Detect which cell encompasses the target text, then output its [X, Y] center coordinate. 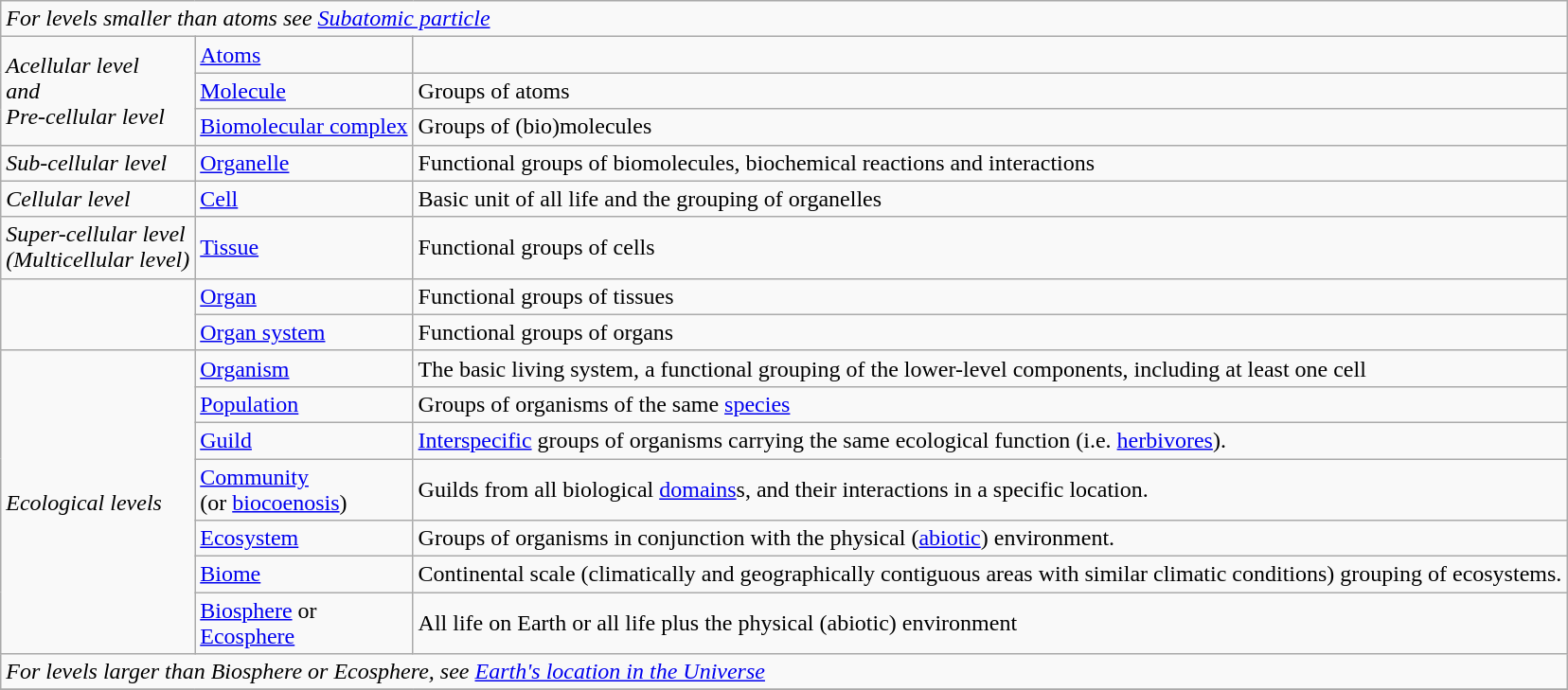
For levels smaller than atoms see Subatomic particle [784, 19]
Guilds from all biological domainss, and their interactions in a specific location. [990, 488]
The basic living system, a functional grouping of the lower-level components, including at least one cell [990, 368]
Functional groups of tissues [990, 296]
Tissue [304, 248]
Cell [304, 199]
Community (or biocoenosis) [304, 488]
Groups of atoms [990, 91]
For levels larger than Biosphere or Ecosphere, see Earth's location in the Universe [784, 672]
All life on Earth or all life plus the physical (abiotic) environment [990, 623]
Basic unit of all life and the grouping of organelles [990, 199]
Interspecific groups of organisms carrying the same ecological function (i.e. herbivores). [990, 440]
Functional groups of cells [990, 248]
Biome [304, 575]
Groups of organisms of the same species [990, 404]
Biosphere or Ecosphere [304, 623]
Organ system [304, 332]
Organ [304, 296]
Ecosystem [304, 539]
Acellular levelandPre-cellular level [98, 91]
Guild [304, 440]
Cellular level [98, 199]
Groups of (bio)molecules [990, 127]
Atoms [304, 55]
Groups of organisms in conjunction with the physical (abiotic) environment. [990, 539]
Functional groups of organs [990, 332]
Molecule [304, 91]
Sub-cellular level [98, 163]
Biomolecular complex [304, 127]
Organelle [304, 163]
Organism [304, 368]
Functional groups of biomolecules, biochemical reactions and interactions [990, 163]
Super-cellular level(Multicellular level) [98, 248]
Ecological levels [98, 502]
Continental scale (climatically and geographically contiguous areas with similar climatic conditions) grouping of ecosystems. [990, 575]
Population [304, 404]
